Scan for the cell matching the given text and deliver its [x, y] coordinate at center. 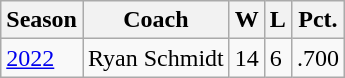
Pct. [318, 20]
W [246, 20]
Coach [156, 20]
Ryan Schmidt [156, 58]
2022 [42, 58]
L [278, 20]
14 [246, 58]
.700 [318, 58]
6 [278, 58]
Season [42, 20]
